Find where the given text appears and provide that cell's center as [X, Y] coordinate. 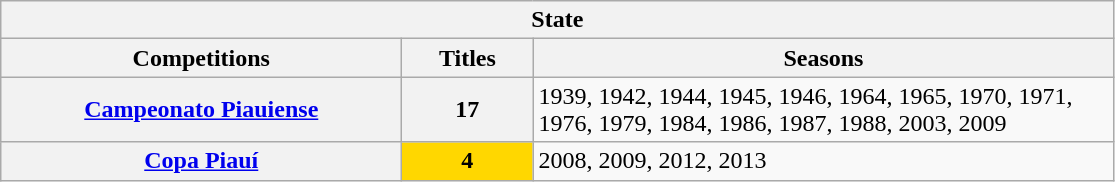
Titles [468, 58]
1939, 1942, 1944, 1945, 1946, 1964, 1965, 1970, 1971, 1976, 1979, 1984, 1986, 1987, 1988, 2003, 2009 [824, 110]
State [558, 20]
4 [468, 161]
17 [468, 110]
Copa Piauí [202, 161]
Seasons [824, 58]
Campeonato Piauiense [202, 110]
2008, 2009, 2012, 2013 [824, 161]
Competitions [202, 58]
